Pinpoint the cell where the given text exists, returning its [X, Y] midpoint coordinate. 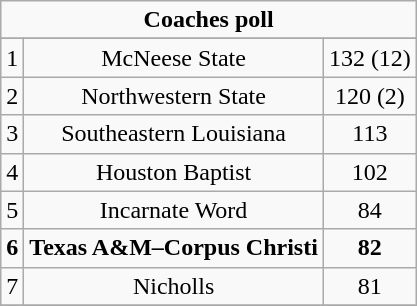
4 [12, 172]
3 [12, 134]
6 [12, 248]
McNeese State [174, 58]
132 (12) [370, 58]
84 [370, 210]
Nicholls [174, 286]
82 [370, 248]
Incarnate Word [174, 210]
1 [12, 58]
7 [12, 286]
Houston Baptist [174, 172]
Southeastern Louisiana [174, 134]
102 [370, 172]
81 [370, 286]
120 (2) [370, 96]
5 [12, 210]
Coaches poll [209, 20]
Texas A&M–Corpus Christi [174, 248]
2 [12, 96]
113 [370, 134]
Northwestern State [174, 96]
